Detect which cell encompasses the target text, then output its [X, Y] center coordinate. 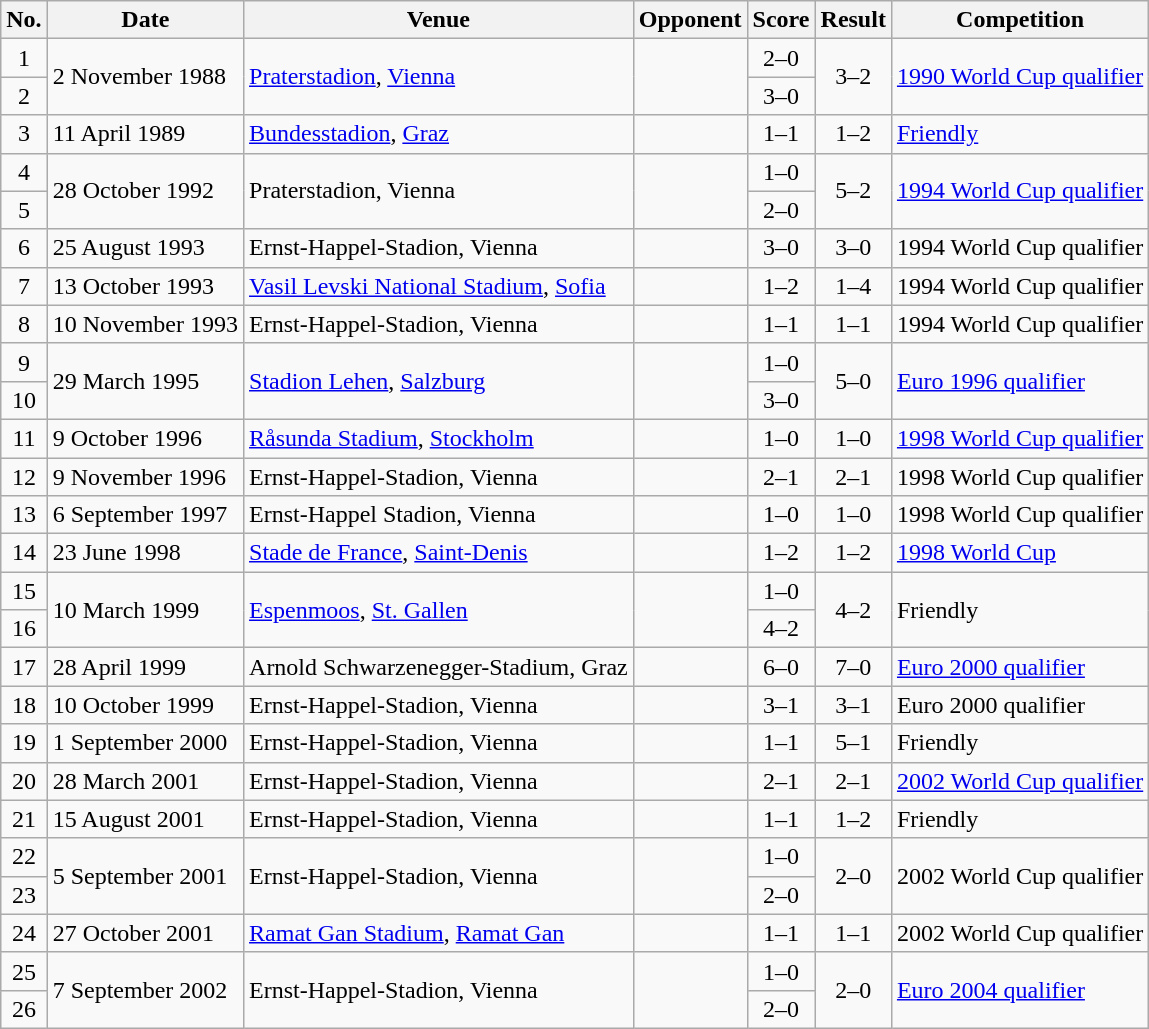
Arnold Schwarzenegger-Stadium, Graz [439, 667]
6 September 1997 [145, 515]
20 [24, 781]
1 September 2000 [145, 743]
Stadion Lehen, Salzburg [439, 381]
17 [24, 667]
1 [24, 58]
15 August 2001 [145, 819]
2 [24, 96]
9 November 1996 [145, 477]
28 March 2001 [145, 781]
24 [24, 933]
10 November 1993 [145, 324]
11 [24, 438]
13 October 1993 [145, 286]
Venue [439, 20]
6 [24, 248]
27 October 2001 [145, 933]
23 June 1998 [145, 553]
11 April 1989 [145, 134]
7 [24, 286]
Stade de France, Saint-Denis [439, 553]
Vasil Levski National Stadium, Sofia [439, 286]
Score [781, 20]
3–2 [853, 77]
5–2 [853, 191]
Opponent [690, 20]
9 [24, 362]
3 [24, 134]
15 [24, 591]
Euro 1996 qualifier [1020, 381]
Result [853, 20]
28 April 1999 [145, 667]
Råsunda Stadium, Stockholm [439, 438]
28 October 1992 [145, 191]
25 August 1993 [145, 248]
Bundesstadion, Graz [439, 134]
5 [24, 210]
10 March 1999 [145, 610]
22 [24, 857]
Espenmoos, St. Gallen [439, 610]
12 [24, 477]
25 [24, 971]
18 [24, 705]
13 [24, 515]
14 [24, 553]
5 September 2001 [145, 876]
16 [24, 629]
21 [24, 819]
1998 World Cup [1020, 553]
Euro 2004 qualifier [1020, 990]
26 [24, 1009]
8 [24, 324]
6–0 [781, 667]
7–0 [853, 667]
Competition [1020, 20]
1990 World Cup qualifier [1020, 77]
Ramat Gan Stadium, Ramat Gan [439, 933]
1–4 [853, 286]
10 October 1999 [145, 705]
No. [24, 20]
Ernst-Happel Stadion, Vienna [439, 515]
23 [24, 895]
5–0 [853, 381]
2 November 1988 [145, 77]
Date [145, 20]
10 [24, 400]
4 [24, 172]
9 October 1996 [145, 438]
7 September 2002 [145, 990]
19 [24, 743]
29 March 1995 [145, 381]
5–1 [853, 743]
